Scan for the cell matching the given text and deliver its (X, Y) coordinate at center. 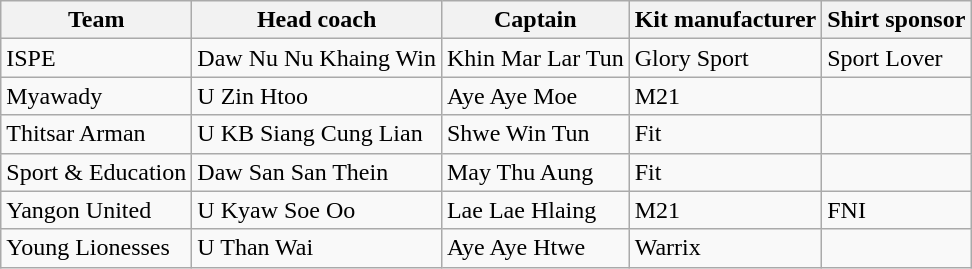
Head coach (317, 20)
Team (96, 20)
Yangon United (96, 210)
Lae Lae Hlaing (535, 210)
Daw San San Thein (317, 172)
Captain (535, 20)
Kit manufacturer (726, 20)
Sport Lover (896, 58)
U Zin Htoo (317, 96)
Khin Mar Lar Tun (535, 58)
Young Lionesses (96, 248)
U Than Wai (317, 248)
U KB Siang Cung Lian (317, 134)
Sport & Education (96, 172)
May Thu Aung (535, 172)
FNI (896, 210)
Aye Aye Moe (535, 96)
Warrix (726, 248)
Aye Aye Htwe (535, 248)
Thitsar Arman (96, 134)
ISPE (96, 58)
Shirt sponsor (896, 20)
Glory Sport (726, 58)
Myawady (96, 96)
U Kyaw Soe Oo (317, 210)
Daw Nu Nu Khaing Win (317, 58)
Shwe Win Tun (535, 134)
